For the text-containing cell, return its midpoint in [x, y] coordinate format. 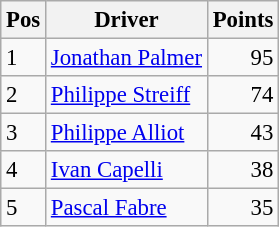
Points [242, 20]
74 [242, 95]
Philippe Alliot [127, 133]
Pos [24, 20]
1 [24, 58]
Philippe Streiff [127, 95]
Ivan Capelli [127, 170]
2 [24, 95]
4 [24, 170]
38 [242, 170]
5 [24, 208]
Driver [127, 20]
95 [242, 58]
Jonathan Palmer [127, 58]
43 [242, 133]
35 [242, 208]
3 [24, 133]
Pascal Fabre [127, 208]
